Provide the (x, y) coordinate of the cell's center where the given text is located.  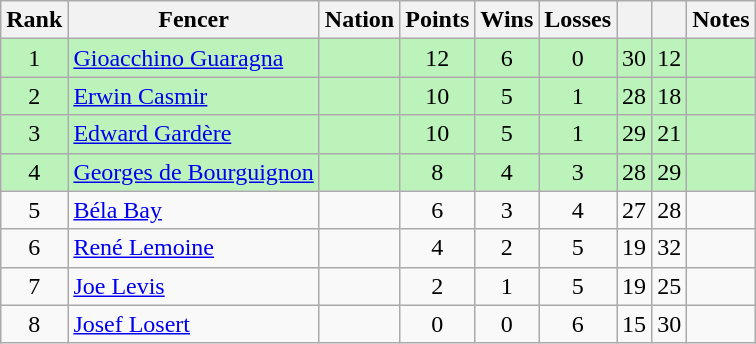
Edward Gardère (194, 134)
15 (634, 324)
René Lemoine (194, 248)
32 (670, 248)
Notes (721, 20)
Rank (34, 20)
27 (634, 210)
Losses (578, 20)
Points (438, 20)
Erwin Casmir (194, 96)
7 (34, 286)
Béla Bay (194, 210)
25 (670, 286)
Josef Losert (194, 324)
Joe Levis (194, 286)
Georges de Bourguignon (194, 172)
21 (670, 134)
Wins (507, 20)
18 (670, 96)
Nation (359, 20)
Fencer (194, 20)
Gioacchino Guaragna (194, 58)
